Identify which cell holds the provided text, then report its (x, y) central coordinate. 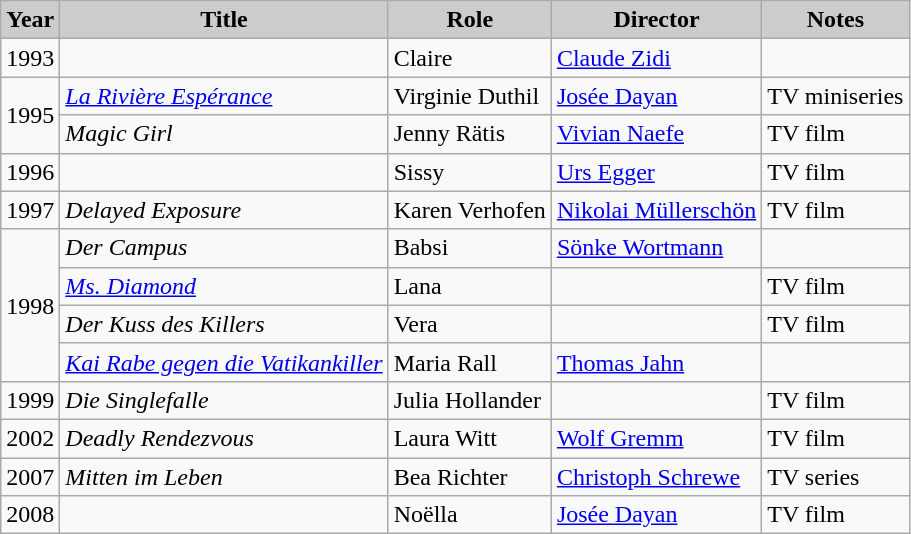
Karen Verhofen (470, 210)
Wolf Gremm (656, 438)
Virginie Duthil (470, 96)
Year (30, 20)
Claire (470, 58)
Thomas Jahn (656, 362)
1993 (30, 58)
1997 (30, 210)
Vivian Naefe (656, 134)
Die Singlefalle (224, 400)
Title (224, 20)
1996 (30, 172)
Mitten im Leben (224, 477)
2002 (30, 438)
1998 (30, 305)
Julia Hollander (470, 400)
Christoph Schrewe (656, 477)
1995 (30, 115)
TV miniseries (836, 96)
Role (470, 20)
1999 (30, 400)
Deadly Rendezvous (224, 438)
Noëlla (470, 515)
Ms. Diamond (224, 286)
Babsi (470, 248)
2007 (30, 477)
Maria Rall (470, 362)
Sönke Wortmann (656, 248)
Magic Girl (224, 134)
Claude Zidi (656, 58)
Kai Rabe gegen die Vatikankiller (224, 362)
Vera (470, 324)
La Rivière Espérance (224, 96)
Urs Egger (656, 172)
TV series (836, 477)
Delayed Exposure (224, 210)
Der Campus (224, 248)
Lana (470, 286)
Notes (836, 20)
Director (656, 20)
2008 (30, 515)
Nikolai Müllerschön (656, 210)
Sissy (470, 172)
Laura Witt (470, 438)
Der Kuss des Killers (224, 324)
Jenny Rätis (470, 134)
Bea Richter (470, 477)
